Capture the cell that displays the provided text and extract its [x, y] central coordinate. 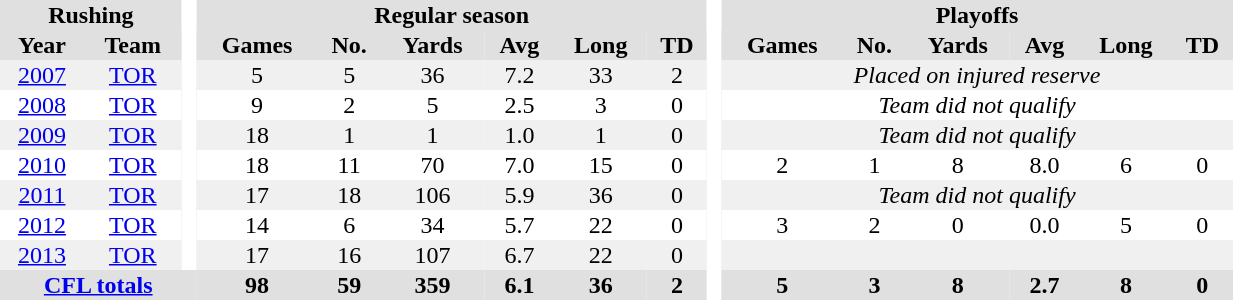
70 [433, 165]
5.7 [519, 225]
59 [350, 285]
106 [433, 195]
Year [42, 45]
1.0 [519, 135]
34 [433, 225]
11 [350, 165]
15 [600, 165]
7.0 [519, 165]
9 [256, 105]
8.0 [1045, 165]
2.7 [1045, 285]
2.5 [519, 105]
107 [433, 255]
7.2 [519, 75]
2007 [42, 75]
2012 [42, 225]
2013 [42, 255]
6.1 [519, 285]
33 [600, 75]
6.7 [519, 255]
16 [350, 255]
Placed on injured reserve [978, 75]
2010 [42, 165]
98 [256, 285]
Regular season [451, 15]
CFL totals [98, 285]
359 [433, 285]
2008 [42, 105]
2009 [42, 135]
Team [133, 45]
0.0 [1045, 225]
2011 [42, 195]
Rushing [91, 15]
14 [256, 225]
5.9 [519, 195]
Playoffs [978, 15]
